Detect which cell encompasses the target text, then output its (X, Y) center coordinate. 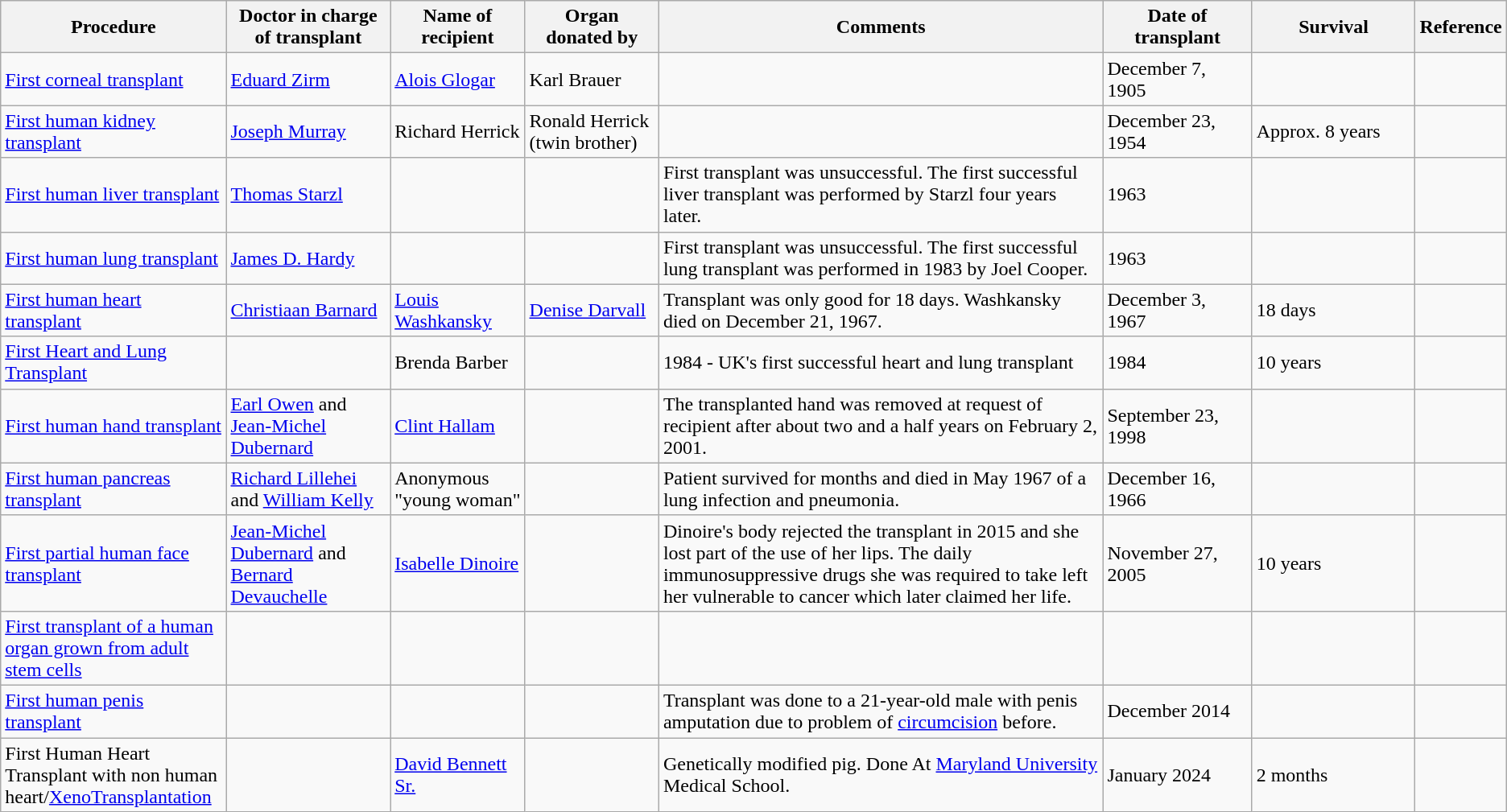
Ronald Herrick (twin brother) (592, 132)
First human kidney transplant (114, 132)
First partial human face transplant (114, 563)
Name of recipient (457, 27)
December 23, 1954 (1177, 132)
Survival (1333, 27)
Denise Darvall (592, 311)
Thomas Starzl (308, 195)
Reference (1460, 27)
First transplant was unsuccessful. The first successful lung transplant was performed in 1983 by Joel Cooper. (881, 258)
Earl Owen and Jean-Michel Dubernard (308, 426)
Anonymous "young woman" (457, 489)
December 2014 (1177, 711)
Christiaan Barnard (308, 311)
2 months (1333, 774)
Procedure (114, 27)
Joseph Murray (308, 132)
Organ donated by (592, 27)
Doctor in charge of transplant (308, 27)
First Human Heart Transplant with non human heart/XenoTransplantation (114, 774)
First human liver transplant (114, 195)
Transplant was only good for 18 days. Washkansky died on December 21, 1967. (881, 311)
First transplant was unsuccessful. The first successful liver transplant was performed by Starzl four years later. (881, 195)
David Bennett Sr. (457, 774)
Isabelle Dinoire (457, 563)
Brenda Barber (457, 362)
Eduard Zirm (308, 79)
Alois Glogar (457, 79)
January 2024 (1177, 774)
First human heart transplant (114, 311)
First human penis transplant (114, 711)
The transplanted hand was removed at request of recipient after about two and a half years on February 2, 2001. (881, 426)
December 16, 1966 (1177, 489)
Approx. 8 years (1333, 132)
Richard Herrick (457, 132)
First Heart and Lung Transplant (114, 362)
First corneal transplant (114, 79)
Date of transplant (1177, 27)
September 23, 1998 (1177, 426)
First human hand transplant (114, 426)
First human lung transplant (114, 258)
Louis Washkansky (457, 311)
Patient survived for months and died in May 1967 of a lung infection and pneumonia. (881, 489)
December 3, 1967 (1177, 311)
December 7, 1905 (1177, 79)
Transplant was done to a 21-year-old male with penis amputation due to problem of circumcision before. (881, 711)
First human pancreas transplant (114, 489)
Richard Lillehei and William Kelly (308, 489)
18 days (1333, 311)
James D. Hardy (308, 258)
Comments (881, 27)
First transplant of a human organ grown from adult stem cells (114, 648)
Genetically modified pig. Done At Maryland University Medical School. (881, 774)
Clint Hallam (457, 426)
1984 - UK's first successful heart and lung transplant (881, 362)
Karl Brauer (592, 79)
Jean-Michel Dubernard and Bernard Devauchelle (308, 563)
November 27, 2005 (1177, 563)
1984 (1177, 362)
